Capture the cell that displays the provided text and extract its (x, y) central coordinate. 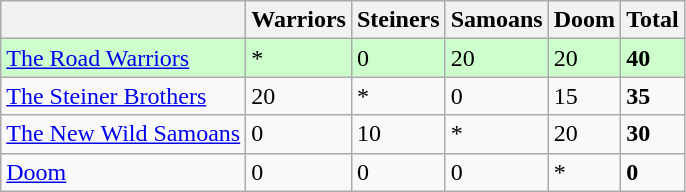
30 (653, 134)
The Road Warriors (124, 58)
10 (398, 134)
Total (653, 20)
Samoans (496, 20)
The Steiner Brothers (124, 96)
Steiners (398, 20)
40 (653, 58)
The New Wild Samoans (124, 134)
Warriors (299, 20)
15 (584, 96)
35 (653, 96)
